Return (x, y) of the center of cell containing provided text 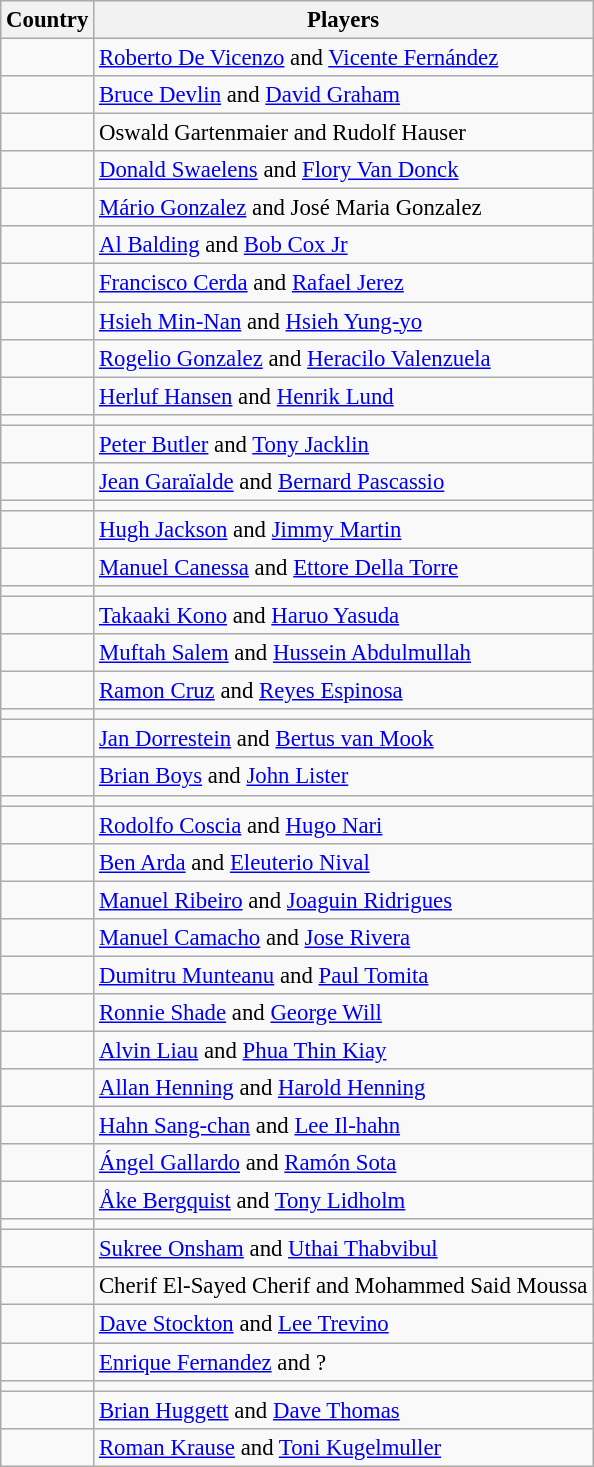
Brian Boys and John Lister (344, 777)
Roberto De Vicenzo and Vicente Fernández (344, 58)
Oswald Gartenmaier and Rudolf Hauser (344, 133)
Muftah Salem and Hussein Abdulmullah (344, 653)
Hugh Jackson and Jimmy Martin (344, 530)
Bruce Devlin and David Graham (344, 95)
Peter Butler and Tony Jacklin (344, 444)
Mário Gonzalez and José Maria Gonzalez (344, 208)
Hahn Sang-chan and Lee Il-hahn (344, 1126)
Dumitru Munteanu and Paul Tomita (344, 975)
Brian Huggett and Dave Thomas (344, 1410)
Ben Arda and Eleuterio Nival (344, 862)
Roman Krause and Toni Kugelmuller (344, 1447)
Alvin Liau and Phua Thin Kiay (344, 1050)
Francisco Cerda and Rafael Jerez (344, 283)
Rodolfo Coscia and Hugo Nari (344, 825)
Herluf Hansen and Henrik Lund (344, 396)
Manuel Camacho and Jose Rivera (344, 938)
Players (344, 20)
Ángel Gallardo and Ramón Sota (344, 1163)
Sukree Onsham and Uthai Thabvibul (344, 1249)
Jean Garaïalde and Bernard Pascassio (344, 482)
Country (48, 20)
Åke Bergquist and Tony Lidholm (344, 1201)
Enrique Fernandez and ? (344, 1362)
Takaaki Kono and Haruo Yasuda (344, 616)
Ramon Cruz and Reyes Espinosa (344, 691)
Cherif El-Sayed Cherif and Mohammed Said Moussa (344, 1287)
Ronnie Shade and George Will (344, 1013)
Allan Henning and Harold Henning (344, 1088)
Jan Dorrestein and Bertus van Mook (344, 739)
Rogelio Gonzalez and Heracilo Valenzuela (344, 358)
Manuel Canessa and Ettore Della Torre (344, 567)
Hsieh Min-Nan and Hsieh Yung-yo (344, 321)
Al Balding and Bob Cox Jr (344, 245)
Dave Stockton and Lee Trevino (344, 1324)
Manuel Ribeiro and Joaguin Ridrigues (344, 900)
Donald Swaelens and Flory Van Donck (344, 170)
